For the text-containing cell, return its midpoint in [X, Y] coordinate format. 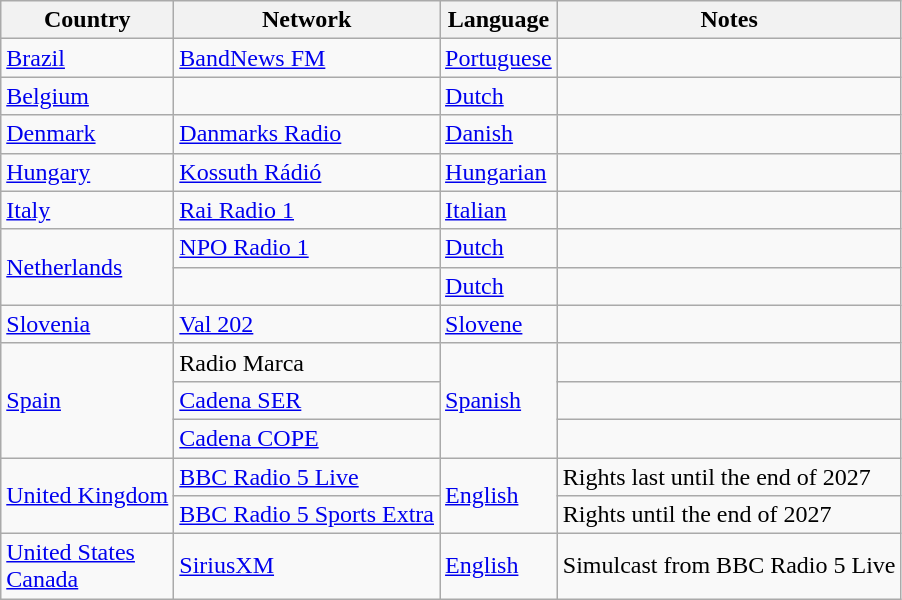
Rai Radio 1 [307, 210]
Country [88, 20]
Brazil [88, 58]
Spanish [499, 400]
Slovene [499, 324]
United Kingdom [88, 496]
Rights until the end of 2027 [729, 515]
BandNews FM [307, 58]
Radio Marca [307, 362]
Hungarian [499, 172]
Danmarks Radio [307, 134]
Rights last until the end of 2027 [729, 477]
Slovenia [88, 324]
Val 202 [307, 324]
Simulcast from BBC Radio 5 Live [729, 566]
Cadena SER [307, 400]
Spain [88, 400]
Cadena COPE [307, 438]
Notes [729, 20]
BBC Radio 5 Sports Extra [307, 515]
Kossuth Rádió [307, 172]
BBC Radio 5 Live [307, 477]
Italy [88, 210]
Hungary [88, 172]
Portuguese [499, 58]
Netherlands [88, 267]
Network [307, 20]
Danish [499, 134]
NPO Radio 1 [307, 248]
Belgium [88, 96]
Language [499, 20]
Italian [499, 210]
SiriusXM [307, 566]
United StatesCanada [88, 566]
Denmark [88, 134]
